For the text-containing cell, return its midpoint in [x, y] coordinate format. 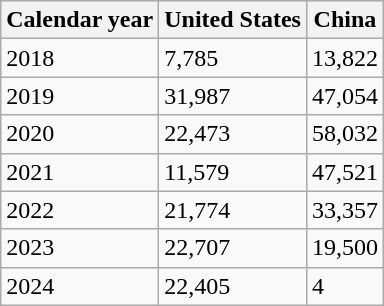
13,822 [344, 58]
33,357 [344, 210]
11,579 [233, 172]
2019 [80, 96]
22,405 [233, 286]
2021 [80, 172]
2024 [80, 286]
21,774 [233, 210]
19,500 [344, 248]
2020 [80, 134]
22,707 [233, 248]
2018 [80, 58]
31,987 [233, 96]
United States [233, 20]
China [344, 20]
7,785 [233, 58]
47,054 [344, 96]
Calendar year [80, 20]
4 [344, 286]
2022 [80, 210]
2023 [80, 248]
58,032 [344, 134]
22,473 [233, 134]
47,521 [344, 172]
